Return the (X, Y) coordinate for the center point of the cell that contains the specified text.  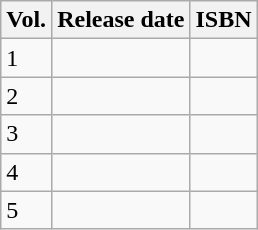
Release date (121, 20)
2 (26, 96)
Vol. (26, 20)
1 (26, 58)
ISBN (224, 20)
3 (26, 134)
5 (26, 210)
4 (26, 172)
